Determine the (X, Y) coordinate at the center of the cell enclosing the given text.  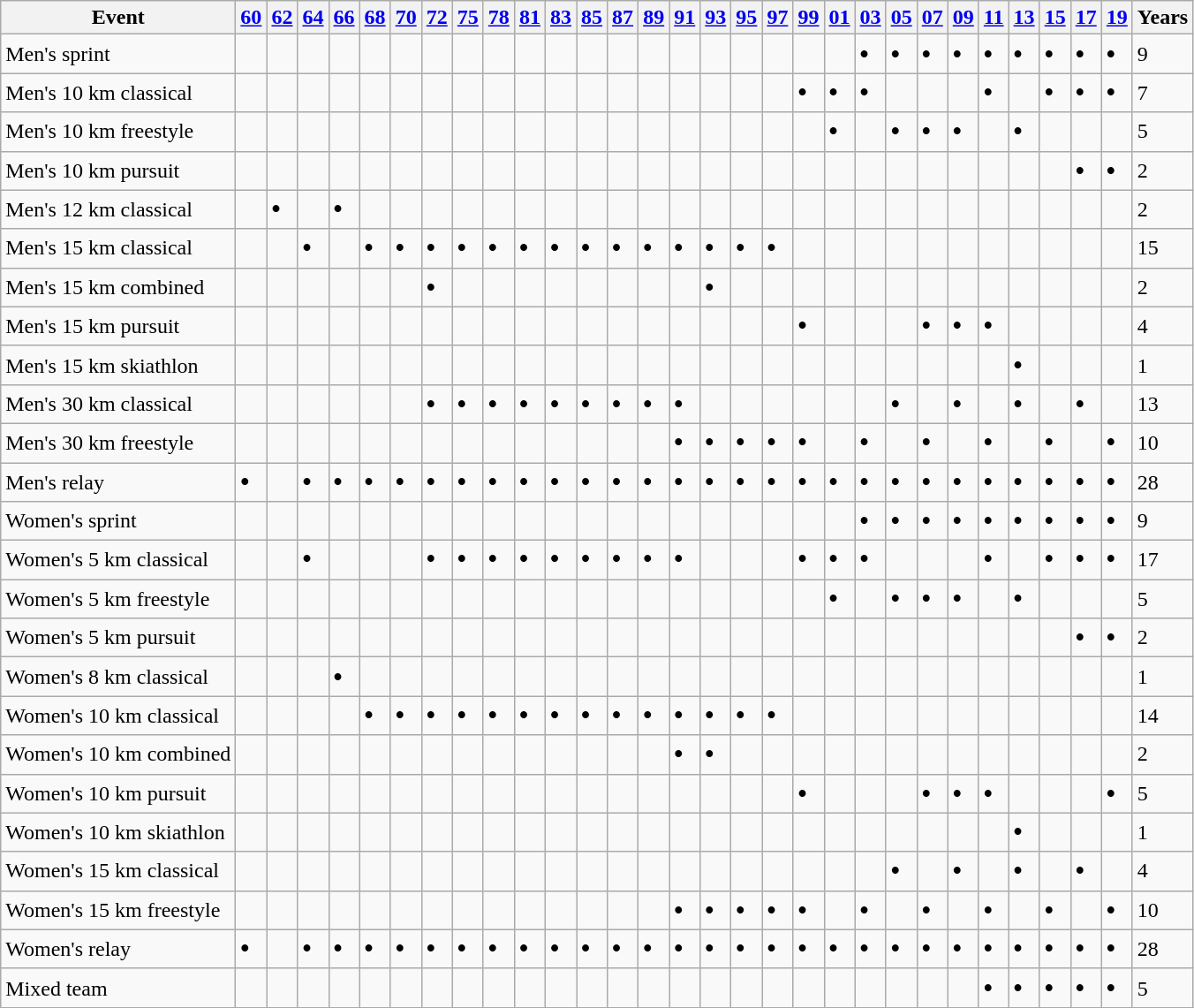
Women's 10 km classical (118, 716)
03 (871, 18)
Men's 10 km classical (118, 93)
78 (498, 18)
97 (777, 18)
Women's relay (118, 949)
19 (1116, 18)
Men's sprint (118, 54)
85 (592, 18)
Men's 15 km classical (118, 248)
01 (839, 18)
09 (963, 18)
Women's sprint (118, 521)
Women's 15 km freestyle (118, 910)
Men's 12 km classical (118, 209)
89 (654, 18)
66 (344, 18)
83 (560, 18)
99 (809, 18)
Women's 5 km freestyle (118, 599)
75 (468, 18)
Men's 10 km pursuit (118, 171)
Women's 5 km classical (118, 560)
Men's 15 km skiathlon (118, 365)
05 (901, 18)
Women's 10 km skiathlon (118, 832)
81 (530, 18)
Women's 5 km pursuit (118, 638)
07 (933, 18)
62 (283, 18)
11 (994, 18)
14 (1162, 716)
Men's 15 km combined (118, 287)
Men's 15 km pursuit (118, 326)
91 (685, 18)
Women's 8 km classical (118, 677)
95 (747, 18)
Men's 30 km freestyle (118, 443)
Women's 10 km combined (118, 754)
72 (436, 18)
7 (1162, 93)
60 (251, 18)
Event (118, 18)
Men's 30 km classical (118, 404)
Men's 10 km freestyle (118, 132)
93 (715, 18)
Women's 10 km pursuit (118, 793)
Mixed team (118, 988)
87 (623, 18)
Men's relay (118, 482)
68 (374, 18)
Years (1162, 18)
64 (313, 18)
70 (406, 18)
Women's 15 km classical (118, 871)
